Detect which cell encompasses the target text, then output its (X, Y) center coordinate. 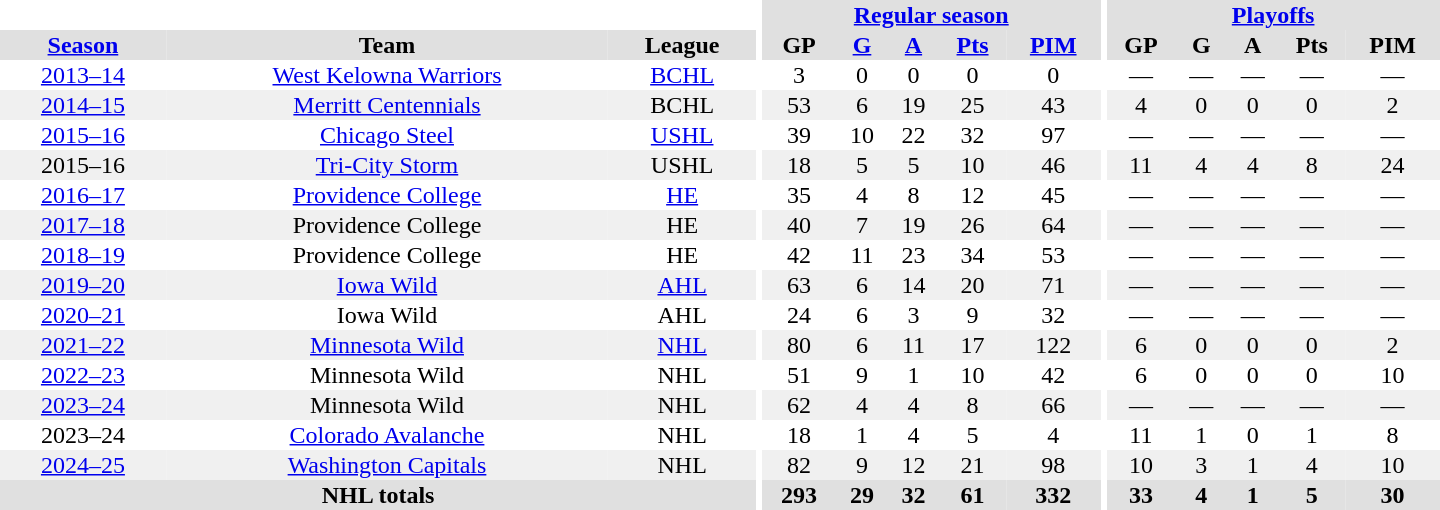
62 (799, 405)
7 (862, 225)
23 (914, 255)
45 (1054, 195)
17 (972, 345)
97 (1054, 135)
2013–14 (83, 75)
61 (972, 495)
26 (972, 225)
Merritt Centennials (387, 105)
Playoffs (1273, 15)
25 (972, 105)
34 (972, 255)
20 (972, 285)
51 (799, 375)
Season (83, 45)
66 (1054, 405)
63 (799, 285)
Team (387, 45)
Chicago Steel (387, 135)
Colorado Avalanche (387, 435)
14 (914, 285)
2018–19 (83, 255)
64 (1054, 225)
2024–25 (83, 465)
98 (1054, 465)
2016–17 (83, 195)
2019–20 (83, 285)
West Kelowna Warriors (387, 75)
40 (799, 225)
35 (799, 195)
22 (914, 135)
2021–22 (83, 345)
293 (799, 495)
League (682, 45)
2017–18 (83, 225)
122 (1054, 345)
332 (1054, 495)
46 (1054, 165)
Tri-City Storm (387, 165)
2022–23 (83, 375)
71 (1054, 285)
43 (1054, 105)
2020–21 (83, 315)
Washington Capitals (387, 465)
82 (799, 465)
30 (1392, 495)
80 (799, 345)
33 (1140, 495)
Regular season (932, 15)
2014–15 (83, 105)
NHL totals (378, 495)
29 (862, 495)
39 (799, 135)
21 (972, 465)
